Scan for the cell matching the given text and deliver its (x, y) coordinate at center. 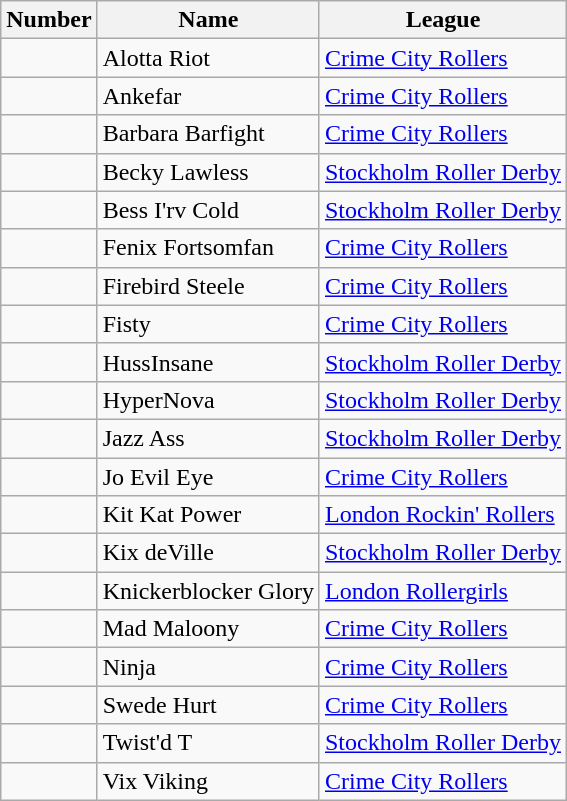
Vix Viking (208, 781)
League (442, 20)
Mad Maloony (208, 629)
Bess I'rv Cold (208, 210)
Alotta Riot (208, 58)
Ankefar (208, 96)
Jazz Ass (208, 438)
Name (208, 20)
Kix deVille (208, 553)
Fisty (208, 324)
London Rollergirls (442, 591)
Knickerblocker Glory (208, 591)
Twist'd T (208, 743)
Firebird Steele (208, 286)
Kit Kat Power (208, 515)
HussInsane (208, 362)
Fenix Fortsomfan (208, 248)
Ninja (208, 667)
Jo Evil Eye (208, 477)
Becky Lawless (208, 172)
London Rockin' Rollers (442, 515)
HyperNova (208, 400)
Barbara Barfight (208, 134)
Swede Hurt (208, 705)
Number (49, 20)
